Locate the cell with the specified text and output its (X, Y) center coordinate. 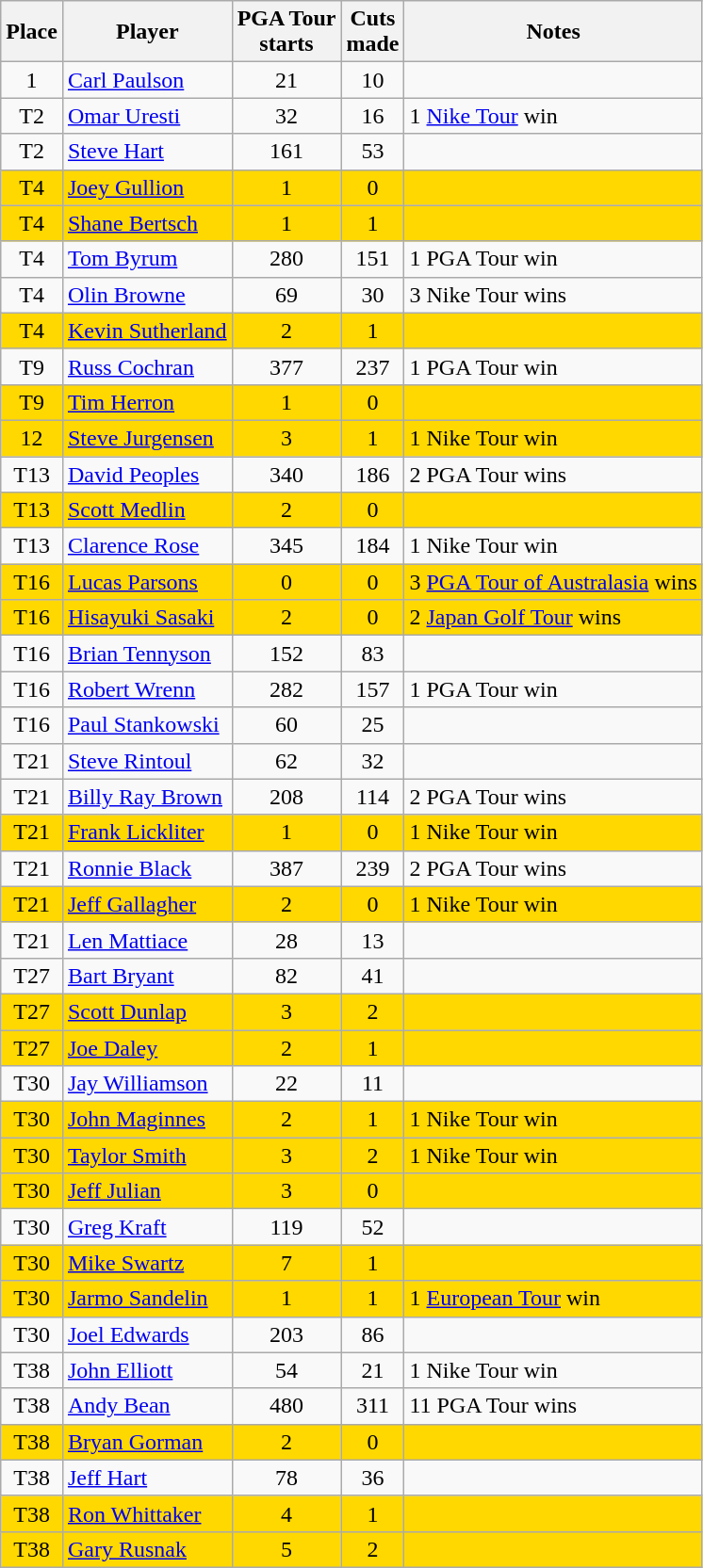
Jarmo Sandelin (147, 1299)
161 (286, 152)
Scott Dunlap (147, 1011)
Robert Wrenn (147, 689)
36 (373, 1478)
PGA Tourstarts (286, 32)
Russ Cochran (147, 366)
69 (286, 295)
Lucas Parsons (147, 582)
Cutsmade (373, 32)
78 (286, 1478)
Joe Daley (147, 1048)
16 (373, 116)
Clarence Rose (147, 546)
86 (373, 1334)
Bryan Gorman (147, 1442)
237 (373, 366)
152 (286, 654)
3 PGA Tour of Australasia wins (553, 582)
Olin Browne (147, 295)
151 (373, 259)
184 (373, 546)
Tom Byrum (147, 259)
22 (286, 1084)
387 (286, 868)
186 (373, 474)
Jeff Gallagher (147, 904)
25 (373, 725)
Andy Bean (147, 1406)
311 (373, 1406)
62 (286, 761)
54 (286, 1370)
Taylor Smith (147, 1156)
Gary Rusnak (147, 1549)
13 (373, 940)
114 (373, 797)
345 (286, 546)
157 (373, 689)
Notes (553, 32)
Player (147, 32)
83 (373, 654)
239 (373, 868)
377 (286, 366)
Hisayuki Sasaki (147, 618)
Joel Edwards (147, 1334)
208 (286, 797)
340 (286, 474)
Carl Paulson (147, 80)
41 (373, 976)
11 (373, 1084)
Jeff Julian (147, 1191)
Kevin Sutherland (147, 331)
282 (286, 689)
119 (286, 1227)
Jay Williamson (147, 1084)
Ronnie Black (147, 868)
Len Mattiace (147, 940)
2 Japan Golf Tour wins (553, 618)
John Elliott (147, 1370)
53 (373, 152)
Steve Hart (147, 152)
60 (286, 725)
Steve Jurgensen (147, 438)
Place (32, 32)
280 (286, 259)
Bart Bryant (147, 976)
82 (286, 976)
10 (373, 80)
Mike Swartz (147, 1263)
Paul Stankowski (147, 725)
7 (286, 1263)
3 Nike Tour wins (553, 295)
Billy Ray Brown (147, 797)
Tim Herron (147, 402)
480 (286, 1406)
52 (373, 1227)
5 (286, 1549)
Scott Medlin (147, 510)
30 (373, 295)
1 European Tour win (553, 1299)
Shane Bertsch (147, 223)
4 (286, 1513)
Ron Whittaker (147, 1513)
28 (286, 940)
Greg Kraft (147, 1227)
Joey Gullion (147, 187)
Brian Tennyson (147, 654)
David Peoples (147, 474)
11 PGA Tour wins (553, 1406)
Steve Rintoul (147, 761)
Frank Lickliter (147, 832)
Omar Uresti (147, 116)
12 (32, 438)
Jeff Hart (147, 1478)
203 (286, 1334)
John Maginnes (147, 1120)
